Detect which cell encompasses the target text, then output its (X, Y) center coordinate. 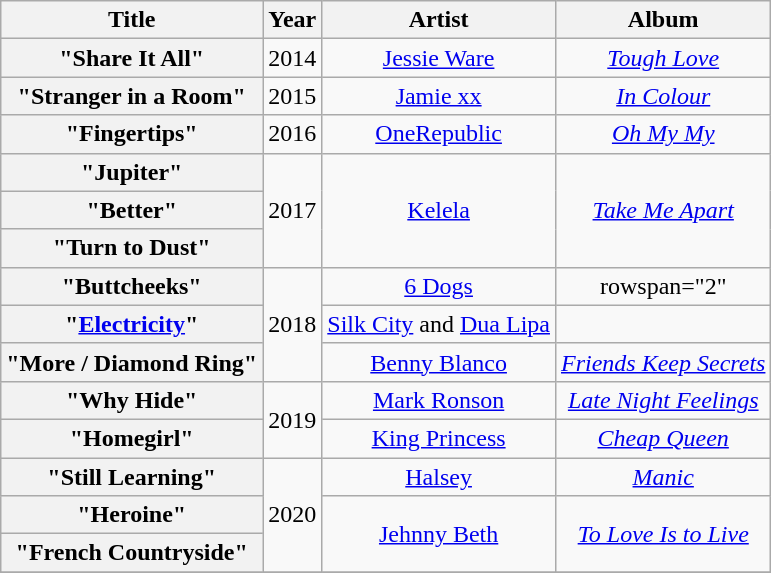
Halsey (439, 477)
2016 (292, 134)
"Electricity" (132, 324)
Jehnny Beth (439, 534)
Oh My My (662, 134)
2014 (292, 58)
Cheap Queen (662, 438)
Album (662, 20)
2019 (292, 419)
King Princess (439, 438)
2017 (292, 210)
"Heroine" (132, 515)
Manic (662, 477)
"Fingertips" (132, 134)
Title (132, 20)
Mark Ronson (439, 400)
"French Countryside" (132, 553)
In Colour (662, 96)
To Love Is to Live (662, 534)
rowspan="2" (662, 286)
Year (292, 20)
"Turn to Dust" (132, 248)
"Better" (132, 210)
Tough Love (662, 58)
"Still Learning" (132, 477)
Artist (439, 20)
Friends Keep Secrets (662, 362)
2018 (292, 324)
Silk City and Dua Lipa (439, 324)
2015 (292, 96)
Jessie Ware (439, 58)
"Homegirl" (132, 438)
"Jupiter" (132, 172)
Jamie xx (439, 96)
"Why Hide" (132, 400)
Take Me Apart (662, 210)
"More / Diamond Ring" (132, 362)
Late Night Feelings (662, 400)
6 Dogs (439, 286)
OneRepublic (439, 134)
Kelela (439, 210)
"Share It All" (132, 58)
Benny Blanco (439, 362)
"Stranger in a Room" (132, 96)
2020 (292, 515)
"Buttcheeks" (132, 286)
